Determine the [x, y] coordinate at the center of the cell enclosing the given text.  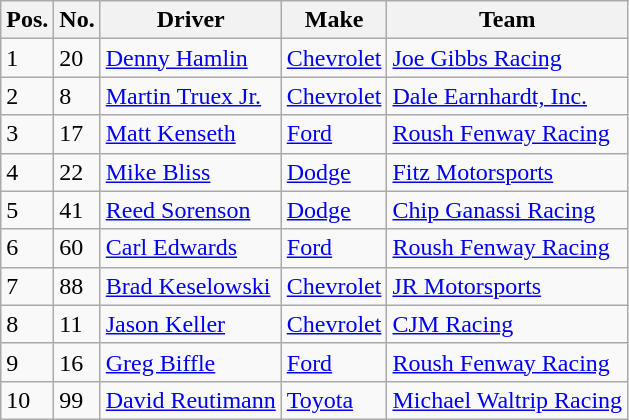
Mike Bliss [190, 172]
Brad Keselowski [190, 286]
Martin Truex Jr. [190, 96]
JR Motorsports [508, 286]
41 [77, 210]
Carl Edwards [190, 248]
Team [508, 20]
3 [28, 134]
99 [77, 400]
2 [28, 96]
Greg Biffle [190, 362]
Driver [190, 20]
5 [28, 210]
Reed Sorenson [190, 210]
17 [77, 134]
Denny Hamlin [190, 58]
Michael Waltrip Racing [508, 400]
22 [77, 172]
CJM Racing [508, 324]
10 [28, 400]
Pos. [28, 20]
11 [77, 324]
Joe Gibbs Racing [508, 58]
Make [334, 20]
4 [28, 172]
David Reutimann [190, 400]
No. [77, 20]
Fitz Motorsports [508, 172]
Matt Kenseth [190, 134]
16 [77, 362]
Toyota [334, 400]
Chip Ganassi Racing [508, 210]
6 [28, 248]
88 [77, 286]
7 [28, 286]
9 [28, 362]
1 [28, 58]
Jason Keller [190, 324]
20 [77, 58]
Dale Earnhardt, Inc. [508, 96]
60 [77, 248]
